Extract the [x, y] coordinate from the center of the cell holding the provided text.  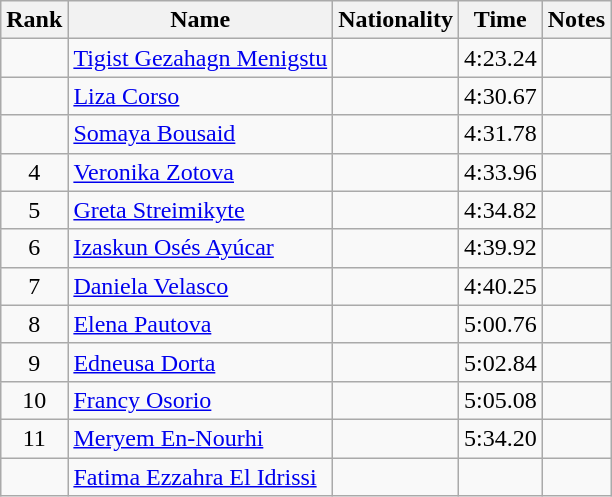
5:00.76 [500, 324]
Edneusa Dorta [200, 362]
7 [34, 286]
Izaskun Osés Ayúcar [200, 248]
Notes [576, 20]
Rank [34, 20]
Tigist Gezahagn Menigstu [200, 58]
10 [34, 400]
4:31.78 [500, 134]
Francy Osorio [200, 400]
Liza Corso [200, 96]
4:33.96 [500, 172]
Nationality [396, 20]
4:40.25 [500, 286]
Fatima Ezzahra El Idrissi [200, 477]
6 [34, 248]
Greta Streimikyte [200, 210]
Elena Pautova [200, 324]
Veronika Zotova [200, 172]
Somaya Bousaid [200, 134]
4:39.92 [500, 248]
4:23.24 [500, 58]
Time [500, 20]
Meryem En-Nourhi [200, 438]
Daniela Velasco [200, 286]
5:34.20 [500, 438]
4 [34, 172]
5 [34, 210]
4:34.82 [500, 210]
4:30.67 [500, 96]
8 [34, 324]
5:05.08 [500, 400]
11 [34, 438]
Name [200, 20]
5:02.84 [500, 362]
9 [34, 362]
